Identify which cell holds the provided text, then report its [x, y] central coordinate. 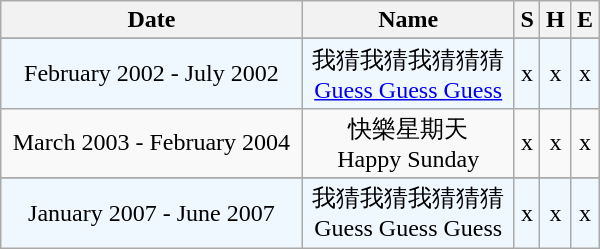
March 2003 - February 2004 [152, 143]
Date [152, 20]
Name [408, 20]
S [527, 20]
E [585, 20]
January 2007 - June 2007 [152, 213]
快樂星期天Happy Sunday [408, 143]
H [556, 20]
February 2002 - July 2002 [152, 74]
